Output the [X, Y] coordinate of the center of the cell containing the given text.  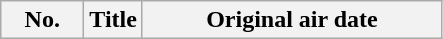
Title [114, 20]
Original air date [292, 20]
No. [42, 20]
